Pinpoint the cell where the given text exists, returning its [x, y] midpoint coordinate. 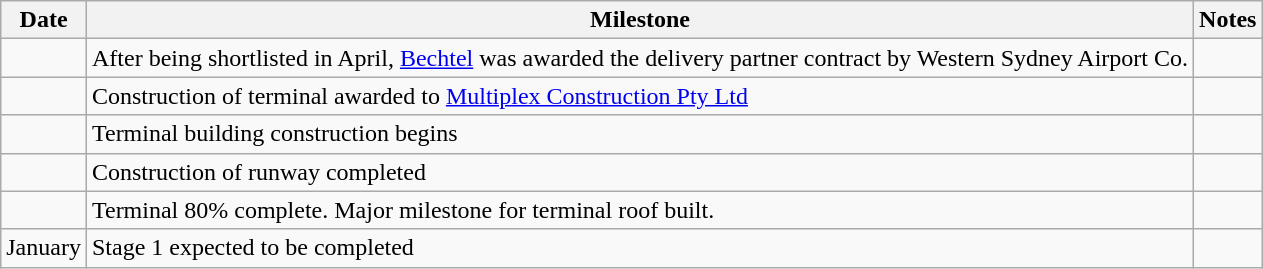
Terminal 80% complete. Major milestone for terminal roof built. [640, 210]
After being shortlisted in April, Bechtel was awarded the delivery partner contract by Western Sydney Airport Co. [640, 58]
January [44, 248]
Notes [1228, 20]
Date [44, 20]
Construction of runway completed [640, 172]
Stage 1 expected to be completed [640, 248]
Terminal building construction begins [640, 134]
Milestone [640, 20]
Construction of terminal awarded to Multiplex Construction Pty Ltd [640, 96]
